Determine the (X, Y) coordinate at the center of the cell enclosing the given text.  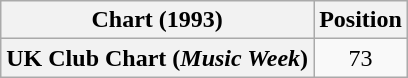
73 (361, 58)
UK Club Chart (Music Week) (158, 58)
Position (361, 20)
Chart (1993) (158, 20)
